Provide the (x, y) coordinate of the cell's center where the given text is located.  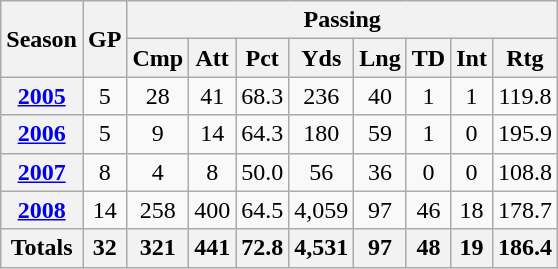
32 (104, 248)
178.7 (524, 210)
50.0 (262, 172)
68.3 (262, 96)
Pct (262, 58)
18 (472, 210)
64.3 (262, 134)
180 (322, 134)
9 (158, 134)
119.8 (524, 96)
Rtg (524, 58)
236 (322, 96)
Yds (322, 58)
186.4 (524, 248)
72.8 (262, 248)
TD (428, 58)
2008 (42, 210)
Int (472, 58)
28 (158, 96)
59 (380, 134)
195.9 (524, 134)
108.8 (524, 172)
56 (322, 172)
2007 (42, 172)
441 (212, 248)
321 (158, 248)
46 (428, 210)
4,059 (322, 210)
36 (380, 172)
4,531 (322, 248)
Att (212, 58)
41 (212, 96)
Totals (42, 248)
4 (158, 172)
Cmp (158, 58)
GP (104, 39)
40 (380, 96)
2005 (42, 96)
19 (472, 248)
64.5 (262, 210)
Passing (342, 20)
2006 (42, 134)
400 (212, 210)
48 (428, 248)
Season (42, 39)
258 (158, 210)
Lng (380, 58)
